For the text-containing cell, return its midpoint in [x, y] coordinate format. 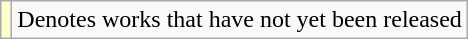
Denotes works that have not yet been released [240, 20]
